Locate the cell with the specified text and output its (X, Y) center coordinate. 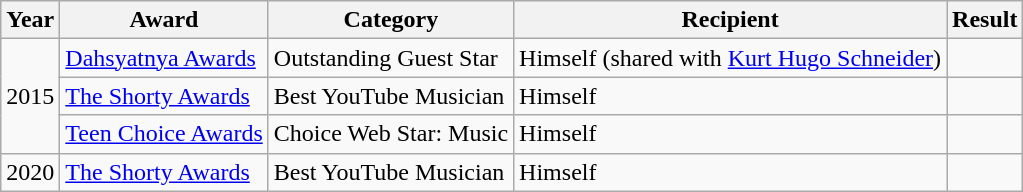
Choice Web Star: Music (390, 134)
Dahsyatnya Awards (164, 58)
2015 (30, 96)
Award (164, 20)
2020 (30, 172)
Outstanding Guest Star (390, 58)
Result (985, 20)
Recipient (730, 20)
Himself (shared with Kurt Hugo Schneider) (730, 58)
Year (30, 20)
Teen Choice Awards (164, 134)
Category (390, 20)
